Find where the given text appears and provide that cell's center as [X, Y] coordinate. 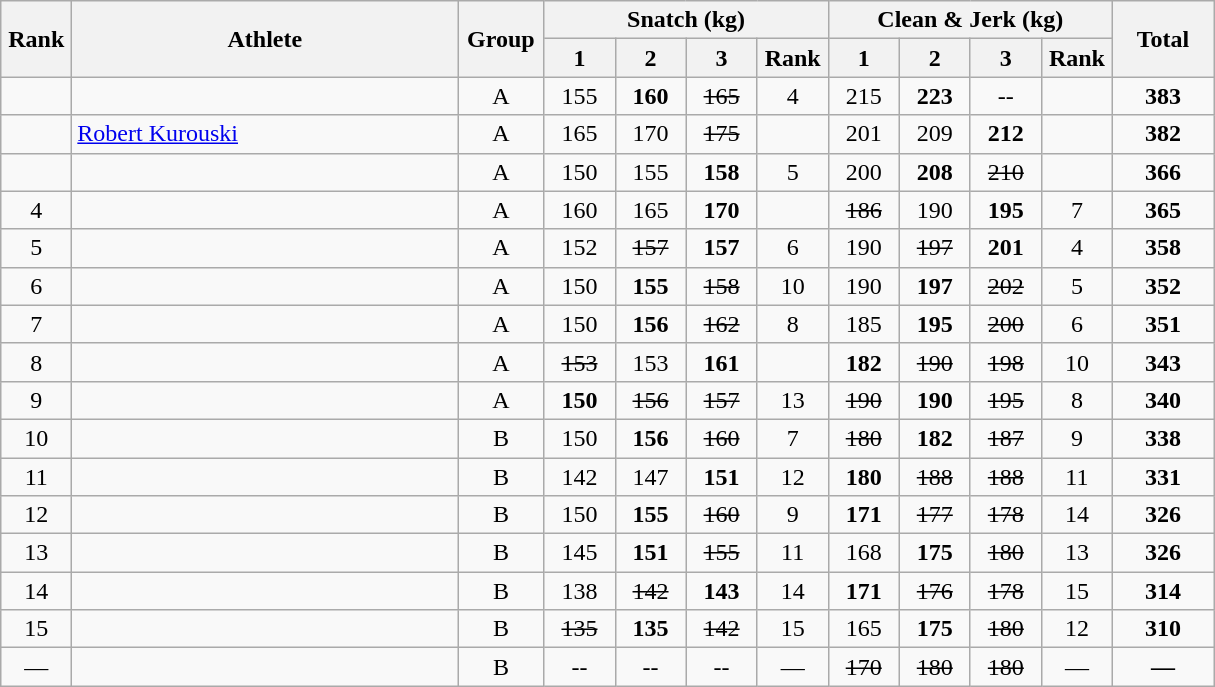
147 [650, 477]
208 [934, 172]
223 [934, 96]
Athlete [265, 39]
352 [1162, 286]
382 [1162, 134]
212 [1006, 134]
187 [1006, 438]
185 [864, 324]
186 [864, 210]
215 [864, 96]
Clean & Jerk (kg) [970, 20]
168 [864, 553]
198 [1006, 362]
338 [1162, 438]
351 [1162, 324]
Robert Kurouski [265, 134]
340 [1162, 400]
365 [1162, 210]
177 [934, 515]
331 [1162, 477]
Total [1162, 39]
138 [580, 591]
310 [1162, 629]
383 [1162, 96]
343 [1162, 362]
209 [934, 134]
143 [722, 591]
176 [934, 591]
366 [1162, 172]
210 [1006, 172]
314 [1162, 591]
145 [580, 553]
Snatch (kg) [686, 20]
152 [580, 248]
202 [1006, 286]
161 [722, 362]
Group [501, 39]
358 [1162, 248]
162 [722, 324]
